Return (x, y) of the center of cell containing provided text 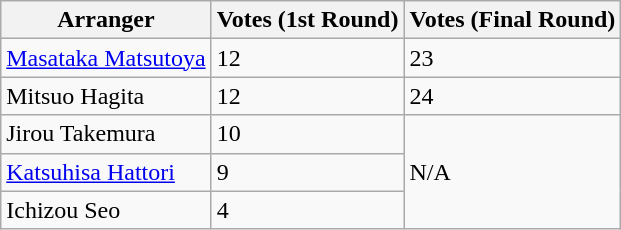
Jirou Takemura (106, 134)
Ichizou Seo (106, 210)
Arranger (106, 20)
N/A (512, 172)
Katsuhisa Hattori (106, 172)
9 (308, 172)
23 (512, 58)
Votes (1st Round) (308, 20)
Masataka Matsutoya (106, 58)
4 (308, 210)
Mitsuo Hagita (106, 96)
24 (512, 96)
Votes (Final Round) (512, 20)
10 (308, 134)
